Extract the (X, Y) coordinate from the center of the cell holding the provided text.  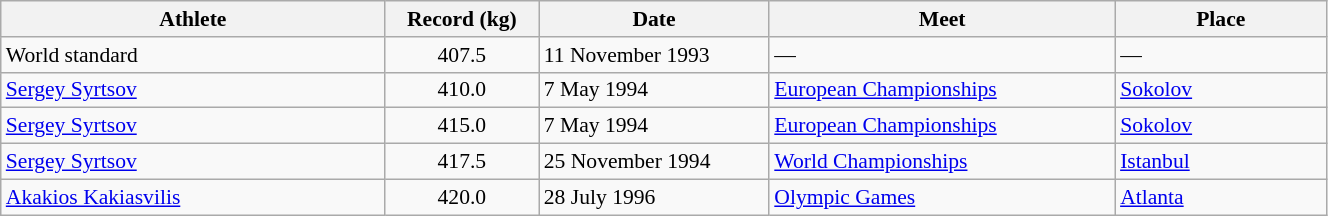
28 July 1996 (654, 197)
Atlanta (1220, 197)
Record (kg) (462, 19)
Meet (942, 19)
407.5 (462, 55)
Date (654, 19)
25 November 1994 (654, 162)
417.5 (462, 162)
415.0 (462, 126)
Place (1220, 19)
410.0 (462, 90)
Akakios Kakiasvilis (193, 197)
World standard (193, 55)
World Championships (942, 162)
420.0 (462, 197)
11 November 1993 (654, 55)
Istanbul (1220, 162)
Olympic Games (942, 197)
Athlete (193, 19)
